From the cell containing the given text, extract its center point as (x, y) coordinate. 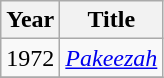
Title (112, 20)
Year (30, 20)
1972 (30, 58)
Pakeezah (112, 58)
